Capture the cell that displays the provided text and extract its [X, Y] central coordinate. 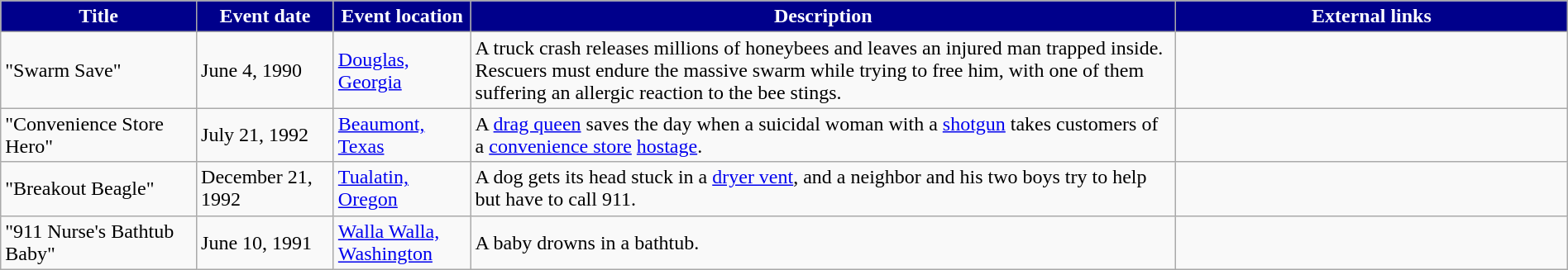
"Breakout Beagle" [99, 188]
A baby drowns in a bathtub. [824, 243]
Event date [265, 17]
External links [1372, 17]
"911 Nurse's Bathtub Baby" [99, 243]
"Swarm Save" [99, 70]
Douglas, Georgia [402, 70]
Event location [402, 17]
June 10, 1991 [265, 243]
A drag queen saves the day when a suicidal woman with a shotgun takes customers of a convenience store hostage. [824, 135]
"Convenience Store Hero" [99, 135]
Title [99, 17]
December 21, 1992 [265, 188]
July 21, 1992 [265, 135]
Walla Walla, Washington [402, 243]
Description [824, 17]
Tualatin, Oregon [402, 188]
Beaumont, Texas [402, 135]
A dog gets its head stuck in a dryer vent, and a neighbor and his two boys try to help but have to call 911. [824, 188]
June 4, 1990 [265, 70]
